Determine the (x, y) coordinate at the center of the cell enclosing the given text.  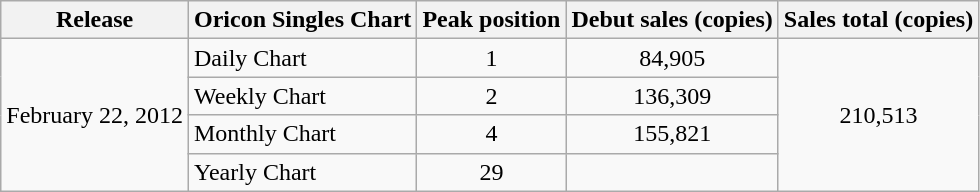
2 (492, 96)
155,821 (672, 134)
4 (492, 134)
210,513 (878, 115)
Oricon Singles Chart (302, 20)
February 22, 2012 (95, 115)
Weekly Chart (302, 96)
Monthly Chart (302, 134)
Release (95, 20)
1 (492, 58)
84,905 (672, 58)
Sales total (copies) (878, 20)
Debut sales (copies) (672, 20)
136,309 (672, 96)
Yearly Chart (302, 172)
Daily Chart (302, 58)
Peak position (492, 20)
29 (492, 172)
